Extract the (X, Y) coordinate from the center of the cell holding the provided text.  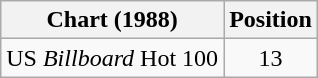
Chart (1988) (112, 20)
13 (271, 58)
US Billboard Hot 100 (112, 58)
Position (271, 20)
